Find where the given text appears and provide that cell's center as [X, Y] coordinate. 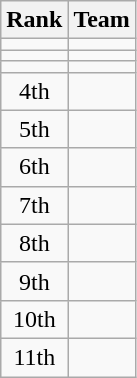
11th [34, 357]
Rank [34, 20]
8th [34, 243]
10th [34, 319]
7th [34, 205]
9th [34, 281]
6th [34, 167]
5th [34, 129]
Team [102, 20]
4th [34, 91]
